Identify which cell holds the provided text, then report its (X, Y) central coordinate. 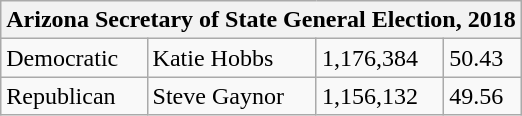
Republican (74, 96)
1,176,384 (380, 58)
Democratic (74, 58)
Steve Gaynor (232, 96)
50.43 (482, 58)
1,156,132 (380, 96)
49.56 (482, 96)
Katie Hobbs (232, 58)
Arizona Secretary of State General Election, 2018 (261, 20)
